Pinpoint the cell where the given text exists, returning its [x, y] midpoint coordinate. 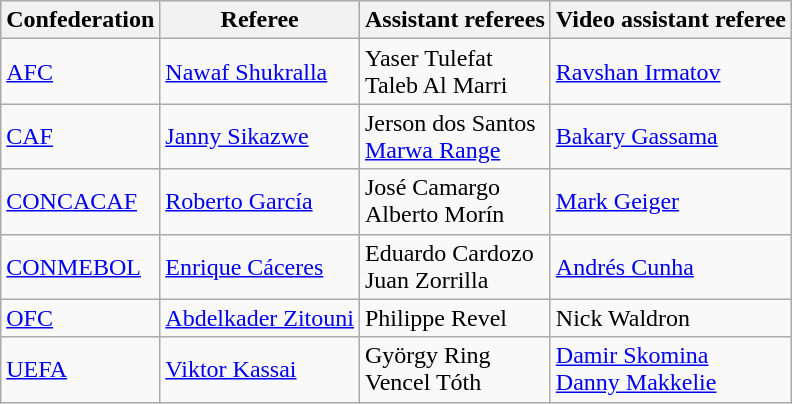
Roberto García [260, 202]
Jerson dos Santos Marwa Range [454, 136]
CAF [80, 136]
Ravshan Irmatov [670, 72]
CONMEBOL [80, 266]
György Ring Vencel Tóth [454, 370]
OFC [80, 318]
José Camargo Alberto Morín [454, 202]
Video assistant referee [670, 20]
Confederation [80, 20]
CONCACAF [80, 202]
Viktor Kassai [260, 370]
Andrés Cunha [670, 266]
UEFA [80, 370]
Damir Skomina Danny Makkelie [670, 370]
Assistant referees [454, 20]
Mark Geiger [670, 202]
Bakary Gassama [670, 136]
Eduardo Cardozo Juan Zorrilla [454, 266]
Referee [260, 20]
Nawaf Shukralla [260, 72]
Janny Sikazwe [260, 136]
Philippe Revel [454, 318]
Enrique Cáceres [260, 266]
Nick Waldron [670, 318]
Yaser Tulefat Taleb Al Marri [454, 72]
Abdelkader Zitouni [260, 318]
AFC [80, 72]
